For the text-containing cell, return its midpoint in [X, Y] coordinate format. 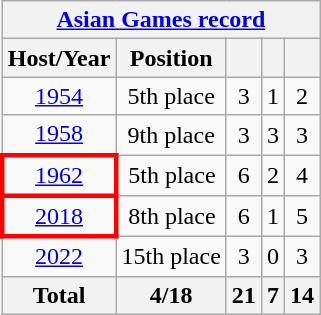
0 [272, 257]
9th place [171, 135]
4 [302, 174]
4/18 [171, 295]
2022 [59, 257]
1962 [59, 174]
Total [59, 295]
7 [272, 295]
5 [302, 216]
15th place [171, 257]
21 [244, 295]
1958 [59, 135]
Position [171, 58]
2018 [59, 216]
Host/Year [59, 58]
Asian Games record [160, 20]
14 [302, 295]
8th place [171, 216]
1954 [59, 96]
